From the cell containing the given text, extract its center point as (x, y) coordinate. 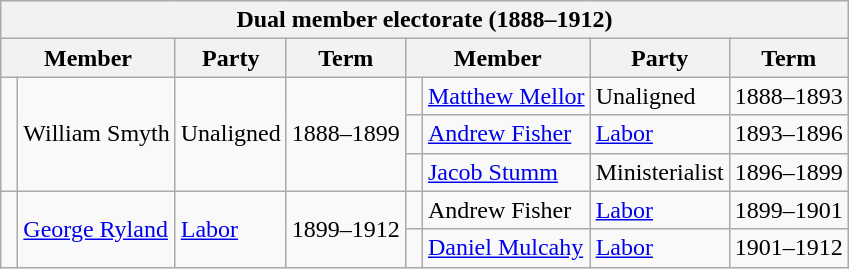
1893–1896 (788, 134)
Daniel Mulcahy (506, 248)
1901–1912 (788, 248)
Dual member electorate (1888–1912) (424, 20)
1888–1899 (346, 134)
1896–1899 (788, 172)
William Smyth (96, 134)
1899–1912 (346, 229)
Jacob Stumm (506, 172)
1899–1901 (788, 210)
Matthew Mellor (506, 96)
Ministerialist (660, 172)
George Ryland (96, 229)
1888–1893 (788, 96)
